Find where the given text appears and provide that cell's center as (X, Y) coordinate. 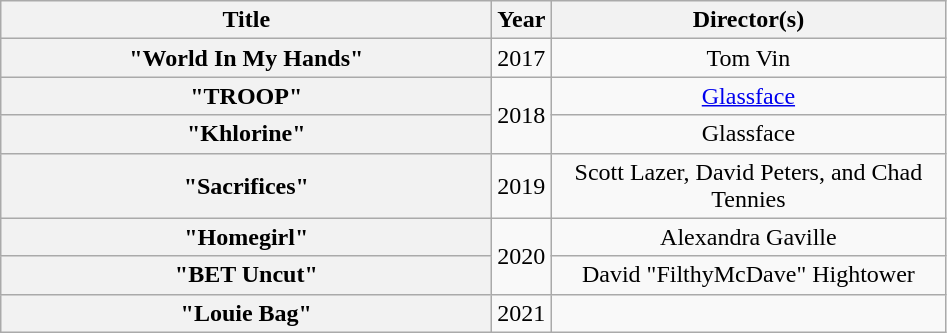
Tom Vin (748, 58)
Title (246, 20)
"Homegirl" (246, 237)
Director(s) (748, 20)
David "FilthyMcDave" Hightower (748, 275)
Alexandra Gaville (748, 237)
"World In My Hands" (246, 58)
Year (522, 20)
2020 (522, 256)
"BET Uncut" (246, 275)
"TROOP" (246, 96)
"Sacrifices" (246, 186)
"Khlorine" (246, 134)
Scott Lazer, David Peters, and Chad Tennies (748, 186)
2018 (522, 115)
"Louie Bag" (246, 313)
2019 (522, 186)
2021 (522, 313)
2017 (522, 58)
